Scan for the cell matching the given text and deliver its (x, y) coordinate at center. 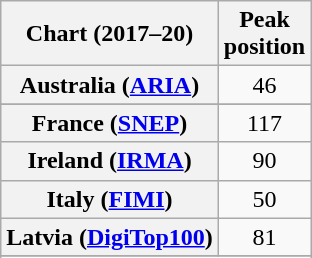
Italy (FIMI) (110, 199)
Chart (2017–20) (110, 34)
81 (264, 237)
Australia (ARIA) (110, 85)
117 (264, 123)
50 (264, 199)
Peakposition (264, 34)
90 (264, 161)
Ireland (IRMA) (110, 161)
Latvia (DigiTop100) (110, 237)
France (SNEP) (110, 123)
46 (264, 85)
